Search for the cell housing the specified text and yield its [X, Y] center coordinate. 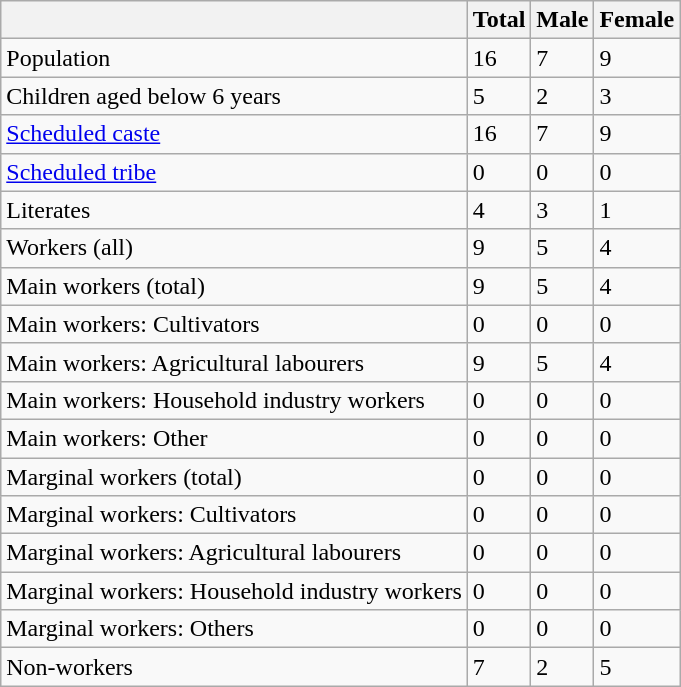
Scheduled caste [234, 134]
Marginal workers: Others [234, 629]
Marginal workers (total) [234, 477]
Children aged below 6 years [234, 96]
Main workers (total) [234, 286]
Literates [234, 210]
Female [637, 20]
Scheduled tribe [234, 172]
Population [234, 58]
Male [562, 20]
Total [499, 20]
Main workers: Other [234, 438]
1 [637, 210]
Main workers: Household industry workers [234, 400]
Non-workers [234, 667]
Marginal workers: Agricultural labourers [234, 553]
Workers (all) [234, 248]
Main workers: Cultivators [234, 324]
Marginal workers: Cultivators [234, 515]
Main workers: Agricultural labourers [234, 362]
Marginal workers: Household industry workers [234, 591]
